Capture the cell that displays the provided text and extract its [X, Y] central coordinate. 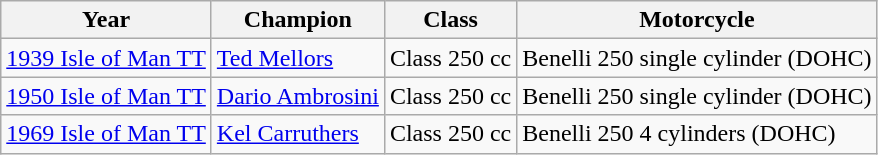
Champion [298, 20]
Dario Ambrosini [298, 96]
Year [106, 20]
1950 Isle of Man TT [106, 96]
1939 Isle of Man TT [106, 58]
Motorcycle [697, 20]
Kel Carruthers [298, 134]
Ted Mellors [298, 58]
Class [450, 20]
Benelli 250 4 cylinders (DOHC) [697, 134]
1969 Isle of Man TT [106, 134]
